Search for the cell housing the specified text and yield its [x, y] center coordinate. 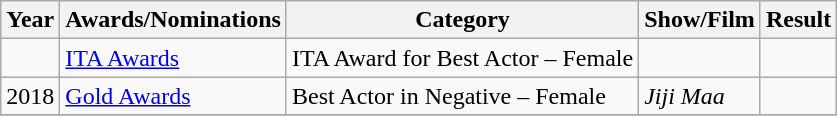
Best Actor in Negative – Female [462, 96]
Result [798, 20]
ITA Award for Best Actor – Female [462, 58]
Awards/Nominations [174, 20]
Gold Awards [174, 96]
Year [30, 20]
2018 [30, 96]
Category [462, 20]
ITA Awards [174, 58]
Show/Film [700, 20]
Jiji Maa [700, 96]
